Output the (x, y) coordinate of the center of the cell containing the given text.  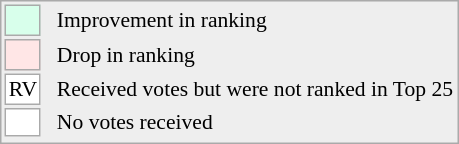
RV (23, 90)
Drop in ranking (254, 55)
No votes received (254, 122)
Received votes but were not ranked in Top 25 (254, 90)
Improvement in ranking (254, 20)
